Search for the cell housing the specified text and yield its [X, Y] center coordinate. 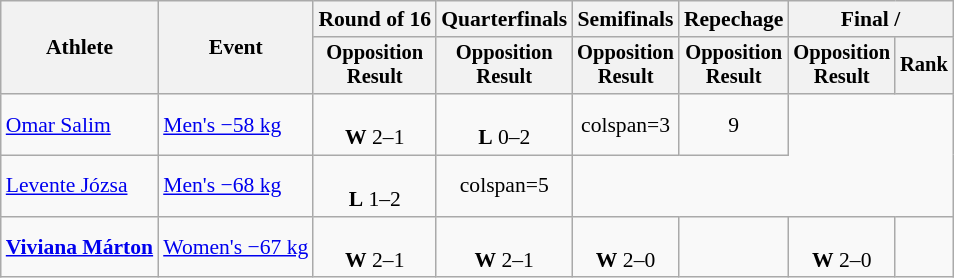
Men's −58 kg [236, 124]
Rank [924, 66]
Levente Józsa [80, 186]
9 [734, 124]
colspan=5 [504, 186]
colspan=3 [626, 124]
Athlete [80, 48]
Men's −68 kg [236, 186]
Quarterfinals [504, 19]
Event [236, 48]
Women's −67 kg [236, 248]
Round of 16 [374, 19]
L 0–2 [504, 124]
Semifinals [626, 19]
Viviana Márton [80, 248]
Final / [870, 19]
Omar Salim [80, 124]
L 1–2 [374, 186]
Repechage [734, 19]
